Provide the (x, y) coordinate of the cell's center where the given text is located.  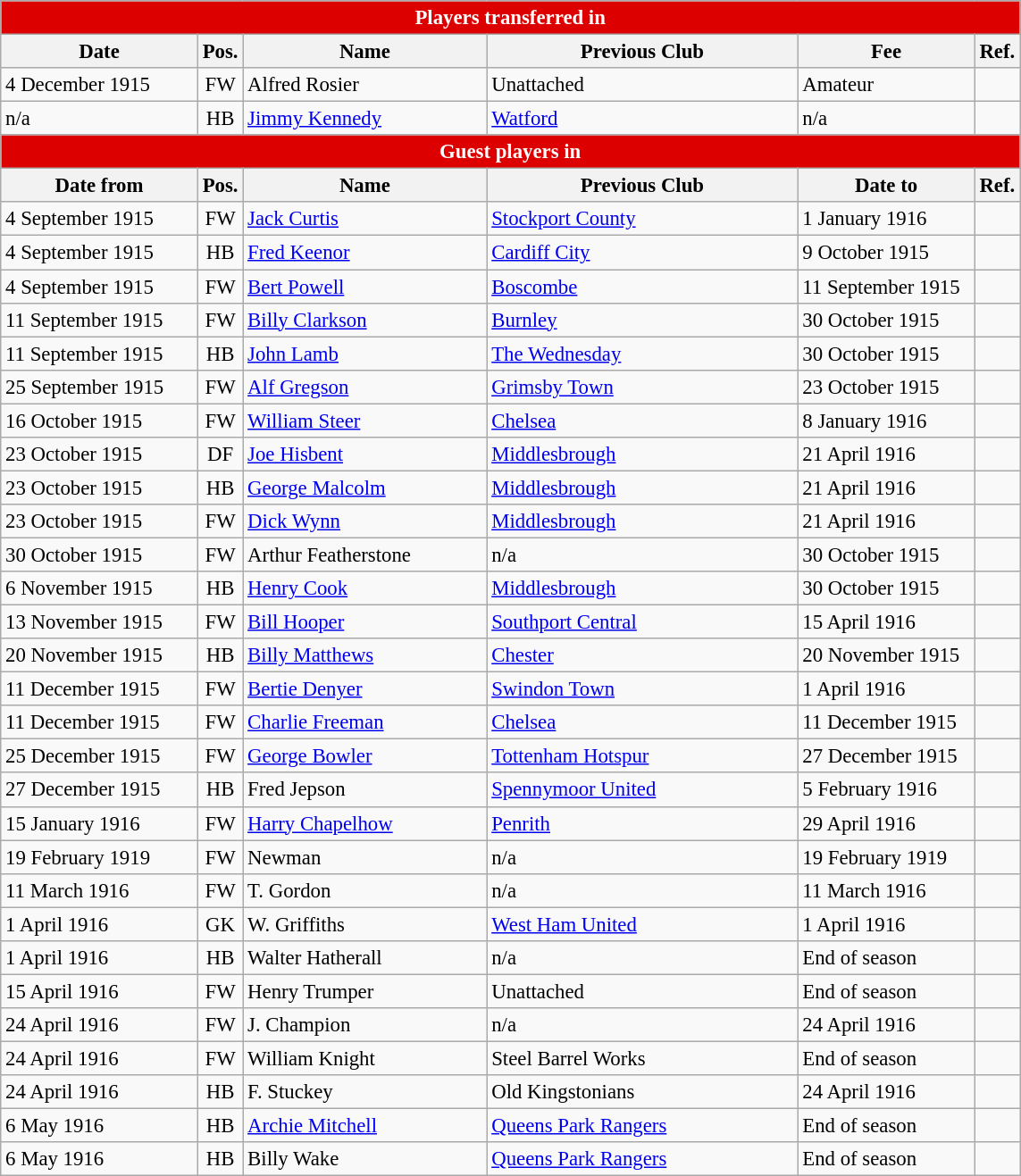
George Bowler (364, 756)
Billy Matthews (364, 655)
Alf Gregson (364, 387)
Jimmy Kennedy (364, 119)
W. Griffiths (364, 924)
Penrith (642, 823)
Newman (364, 857)
13 November 1915 (100, 622)
Harry Chapelhow (364, 823)
Bert Powell (364, 287)
Henry Trumper (364, 991)
GK (220, 924)
Billy Clarkson (364, 320)
Date (100, 52)
Southport Central (642, 622)
Players transferred in (511, 18)
George Malcolm (364, 488)
Fred Keenor (364, 253)
Billy Wake (364, 1159)
Watford (642, 119)
Alfred Rosier (364, 85)
Old Kingstonians (642, 1092)
Burnley (642, 320)
Joe Hisbent (364, 455)
Spennymoor United (642, 790)
F. Stuckey (364, 1092)
Bertie Denyer (364, 689)
29 April 1916 (886, 823)
Dick Wynn (364, 521)
Fee (886, 52)
Date to (886, 186)
4 December 1915 (100, 85)
Fred Jepson (364, 790)
DF (220, 455)
15 January 1916 (100, 823)
Walter Hatherall (364, 958)
T. Gordon (364, 890)
Grimsby Town (642, 387)
Henry Cook (364, 588)
Chester (642, 655)
Arthur Featherstone (364, 555)
William Steer (364, 421)
25 September 1915 (100, 387)
Tottenham Hotspur (642, 756)
8 January 1916 (886, 421)
Archie Mitchell (364, 1126)
Swindon Town (642, 689)
Steel Barrel Works (642, 1058)
Bill Hooper (364, 622)
Cardiff City (642, 253)
The Wednesday (642, 354)
John Lamb (364, 354)
Date from (100, 186)
William Knight (364, 1058)
J. Champion (364, 1025)
Jack Curtis (364, 219)
Amateur (886, 85)
5 February 1916 (886, 790)
1 January 1916 (886, 219)
9 October 1915 (886, 253)
Charlie Freeman (364, 722)
6 November 1915 (100, 588)
Boscombe (642, 287)
West Ham United (642, 924)
Stockport County (642, 219)
Guest players in (511, 152)
16 October 1915 (100, 421)
25 December 1915 (100, 756)
